Return the (x, y) coordinate for the center point of the cell that contains the specified text.  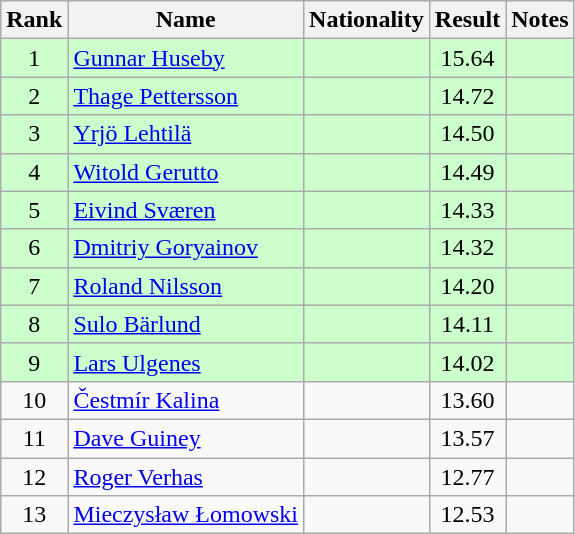
Witold Gerutto (186, 172)
9 (34, 362)
Eivind Sværen (186, 210)
8 (34, 324)
Rank (34, 20)
Notes (540, 20)
Yrjö Lehtilä (186, 134)
11 (34, 438)
5 (34, 210)
15.64 (467, 58)
Mieczysław Łomowski (186, 515)
Result (467, 20)
Dmitriy Goryainov (186, 248)
12.77 (467, 477)
2 (34, 96)
14.11 (467, 324)
1 (34, 58)
Sulo Bärlund (186, 324)
14.20 (467, 286)
10 (34, 400)
6 (34, 248)
Dave Guiney (186, 438)
13.60 (467, 400)
Roland Nilsson (186, 286)
14.02 (467, 362)
Nationality (367, 20)
12.53 (467, 515)
13 (34, 515)
4 (34, 172)
14.50 (467, 134)
13.57 (467, 438)
7 (34, 286)
14.33 (467, 210)
Thage Pettersson (186, 96)
Čestmír Kalina (186, 400)
14.72 (467, 96)
Gunnar Huseby (186, 58)
3 (34, 134)
Lars Ulgenes (186, 362)
14.32 (467, 248)
12 (34, 477)
Name (186, 20)
Roger Verhas (186, 477)
14.49 (467, 172)
